Scan for the cell matching the given text and deliver its [X, Y] coordinate at center. 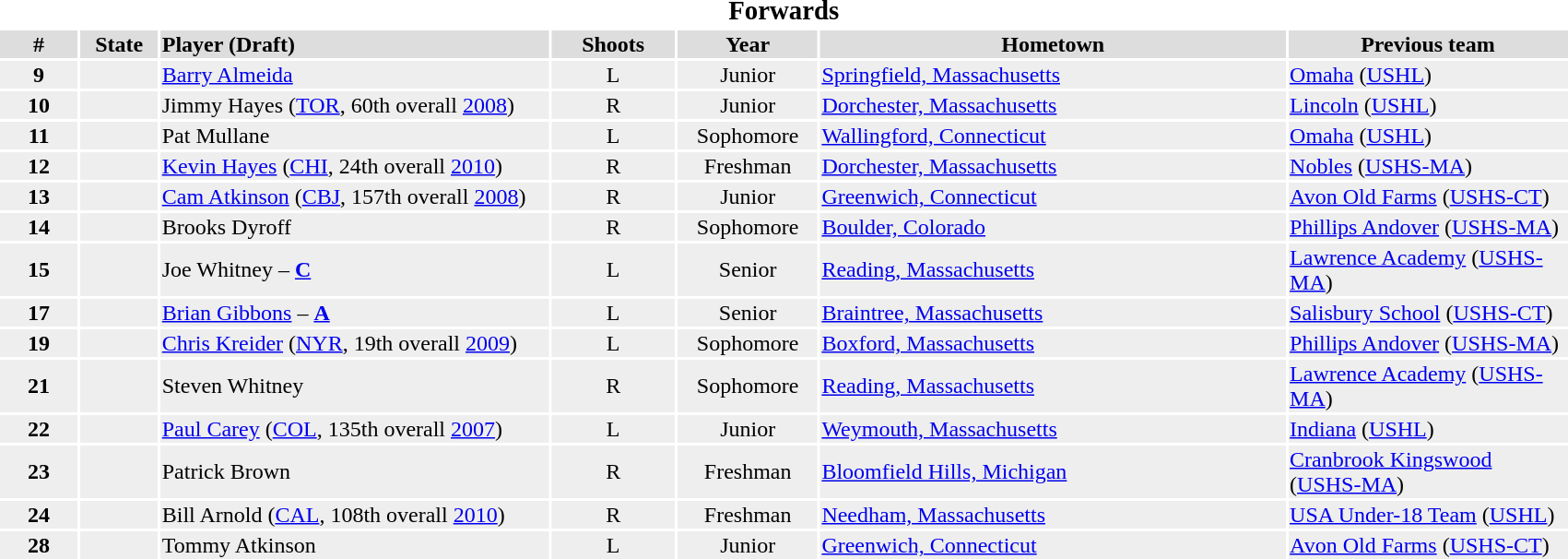
Brooks Dyroff [354, 227]
Shoots [614, 44]
Year [747, 44]
12 [39, 166]
Needham, Massachusetts [1053, 515]
Lincoln (USHL) [1429, 105]
13 [39, 196]
11 [39, 136]
22 [39, 429]
USA Under-18 Team (USHL) [1429, 515]
17 [39, 313]
Steven Whitney [354, 386]
Nobles (USHS-MA) [1429, 166]
Barry Almeida [354, 75]
Kevin Hayes (CHI, 24th overall 2010) [354, 166]
Hometown [1053, 44]
Patrick Brown [354, 472]
Bill Arnold (CAL, 108th overall 2010) [354, 515]
State [119, 44]
10 [39, 105]
Indiana (USHL) [1429, 429]
Pat Mullane [354, 136]
Wallingford, Connecticut [1053, 136]
15 [39, 269]
Salisbury School (USHS-CT) [1429, 313]
Paul Carey (COL, 135th overall 2007) [354, 429]
Springfield, Massachusetts [1053, 75]
Previous team [1429, 44]
Boxford, Massachusetts [1053, 343]
21 [39, 386]
Boulder, Colorado [1053, 227]
Player (Draft) [354, 44]
9 [39, 75]
Brian Gibbons – A [354, 313]
19 [39, 343]
Jimmy Hayes (TOR, 60th overall 2008) [354, 105]
24 [39, 515]
28 [39, 545]
Chris Kreider (NYR, 19th overall 2009) [354, 343]
# [39, 44]
Tommy Atkinson [354, 545]
Cranbrook Kingswood (USHS-MA) [1429, 472]
Weymouth, Massachusetts [1053, 429]
Bloomfield Hills, Michigan [1053, 472]
14 [39, 227]
23 [39, 472]
Cam Atkinson (CBJ, 157th overall 2008) [354, 196]
Joe Whitney – C [354, 269]
Braintree, Massachusetts [1053, 313]
